Extract the (x, y) coordinate from the center of the cell holding the provided text.  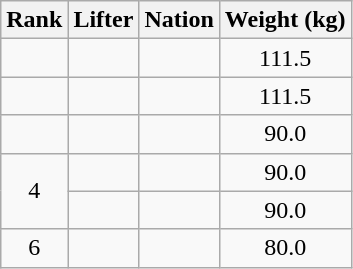
Weight (kg) (285, 20)
Rank (34, 20)
6 (34, 248)
Lifter (104, 20)
Nation (179, 20)
80.0 (285, 248)
4 (34, 191)
